Output the (x, y) coordinate of the center of the cell containing the given text.  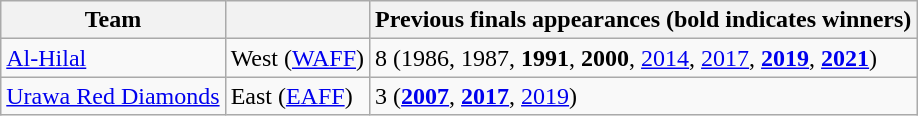
East (EAFF) (297, 96)
3 (2007, 2017, 2019) (644, 96)
Al-Hilal (113, 58)
West (WAFF) (297, 58)
8 (1986, 1987, 1991, 2000, 2014, 2017, 2019, 2021) (644, 58)
Urawa Red Diamonds (113, 96)
Team (113, 20)
Previous finals appearances (bold indicates winners) (644, 20)
